Locate the cell with the specified text and output its [X, Y] center coordinate. 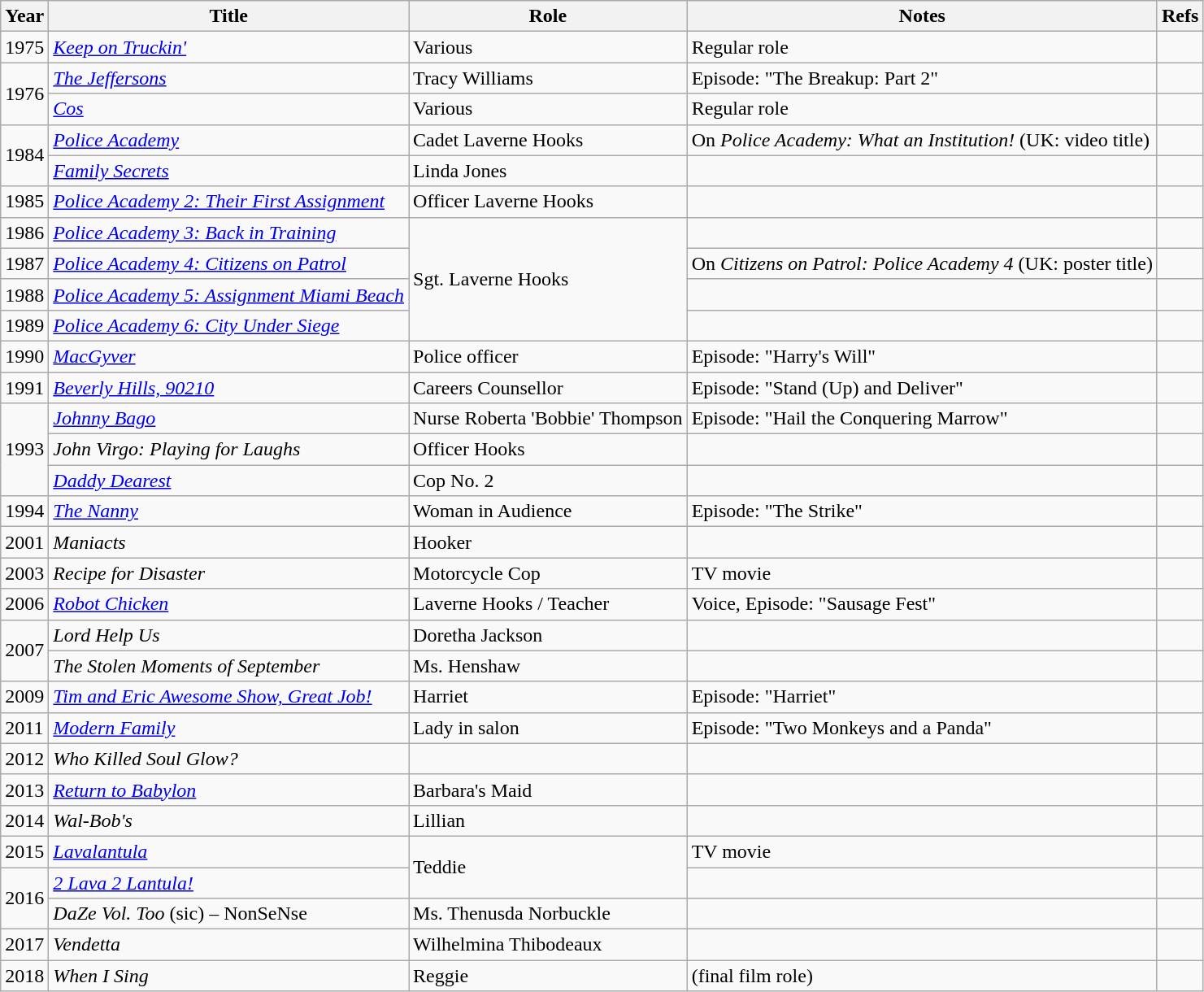
Sgt. Laverne Hooks [548, 279]
Episode: "The Breakup: Part 2" [922, 78]
Hooker [548, 542]
Role [548, 16]
Tim and Eric Awesome Show, Great Job! [229, 697]
Episode: "Harry's Will" [922, 356]
Voice, Episode: "Sausage Fest" [922, 604]
Episode: "The Strike" [922, 511]
MacGyver [229, 356]
Ms. Thenusda Norbuckle [548, 914]
Robot Chicken [229, 604]
Police Academy 6: City Under Siege [229, 325]
2001 [24, 542]
1985 [24, 202]
Police Academy 5: Assignment Miami Beach [229, 294]
Cop No. 2 [548, 481]
Notes [922, 16]
2011 [24, 728]
Vendetta [229, 945]
Nurse Roberta 'Bobbie' Thompson [548, 419]
Title [229, 16]
Ms. Henshaw [548, 666]
2014 [24, 820]
Officer Hooks [548, 450]
Police Academy 3: Back in Training [229, 233]
On Police Academy: What an Institution! (UK: video title) [922, 140]
Episode: "Two Monkeys and a Panda" [922, 728]
1991 [24, 388]
2016 [24, 898]
On Citizens on Patrol: Police Academy 4 (UK: poster title) [922, 263]
1990 [24, 356]
Refs [1180, 16]
Lord Help Us [229, 635]
2013 [24, 790]
2012 [24, 759]
Police Academy 2: Their First Assignment [229, 202]
Officer Laverne Hooks [548, 202]
John Virgo: Playing for Laughs [229, 450]
Lady in salon [548, 728]
1976 [24, 94]
The Stolen Moments of September [229, 666]
Police Academy 4: Citizens on Patrol [229, 263]
1986 [24, 233]
Police officer [548, 356]
Reggie [548, 976]
Teddie [548, 867]
Woman in Audience [548, 511]
Lillian [548, 820]
Motorcycle Cop [548, 573]
Beverly Hills, 90210 [229, 388]
Episode: "Harriet" [922, 697]
2007 [24, 650]
Keep on Truckin' [229, 47]
2003 [24, 573]
Modern Family [229, 728]
Wilhelmina Thibodeaux [548, 945]
1988 [24, 294]
Who Killed Soul Glow? [229, 759]
Episode: "Stand (Up) and Deliver" [922, 388]
2 Lava 2 Lantula! [229, 882]
The Jeffersons [229, 78]
Lavalantula [229, 851]
Cos [229, 109]
Police Academy [229, 140]
Return to Babylon [229, 790]
2017 [24, 945]
2009 [24, 697]
2018 [24, 976]
1993 [24, 450]
2006 [24, 604]
DaZe Vol. Too (sic) – NonSeNse [229, 914]
Wal-Bob's [229, 820]
2015 [24, 851]
Linda Jones [548, 171]
1994 [24, 511]
Tracy Williams [548, 78]
Doretha Jackson [548, 635]
1975 [24, 47]
1989 [24, 325]
Maniacts [229, 542]
(final film role) [922, 976]
Careers Counsellor [548, 388]
Barbara's Maid [548, 790]
Johnny Bago [229, 419]
Cadet Laverne Hooks [548, 140]
Daddy Dearest [229, 481]
When I Sing [229, 976]
Episode: "Hail the Conquering Marrow" [922, 419]
Year [24, 16]
Harriet [548, 697]
The Nanny [229, 511]
1984 [24, 155]
Laverne Hooks / Teacher [548, 604]
1987 [24, 263]
Recipe for Disaster [229, 573]
Family Secrets [229, 171]
